Scan for the cell matching the given text and deliver its (x, y) coordinate at center. 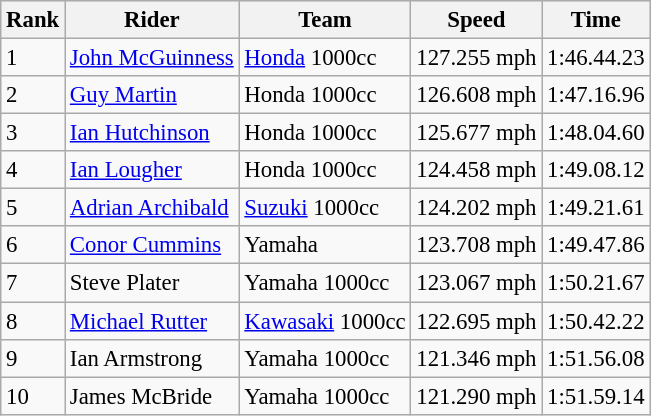
127.255 mph (476, 58)
Kawasaki 1000cc (325, 321)
1:47.16.96 (596, 95)
Steve Plater (152, 283)
1:46.44.23 (596, 58)
125.677 mph (476, 133)
9 (33, 358)
124.202 mph (476, 208)
5 (33, 208)
3 (33, 133)
123.067 mph (476, 283)
7 (33, 283)
Rider (152, 20)
1:49.21.61 (596, 208)
123.708 mph (476, 245)
John McGuinness (152, 58)
122.695 mph (476, 321)
2 (33, 95)
Ian Lougher (152, 170)
1:48.04.60 (596, 133)
1:50.21.67 (596, 283)
Conor Cummins (152, 245)
124.458 mph (476, 170)
1:50.42.22 (596, 321)
121.346 mph (476, 358)
6 (33, 245)
1:51.59.14 (596, 396)
Speed (476, 20)
8 (33, 321)
Rank (33, 20)
10 (33, 396)
4 (33, 170)
Ian Armstrong (152, 358)
1:51.56.08 (596, 358)
126.608 mph (476, 95)
1:49.47.86 (596, 245)
James McBride (152, 396)
Suzuki 1000cc (325, 208)
Time (596, 20)
Adrian Archibald (152, 208)
1:49.08.12 (596, 170)
121.290 mph (476, 396)
Yamaha (325, 245)
Michael Rutter (152, 321)
Team (325, 20)
Ian Hutchinson (152, 133)
Guy Martin (152, 95)
1 (33, 58)
